Find where the given text appears and provide that cell's center as (X, Y) coordinate. 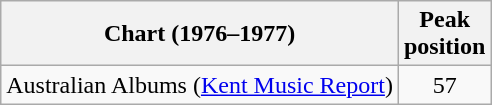
Peakposition (444, 34)
57 (444, 85)
Chart (1976–1977) (200, 34)
Australian Albums (Kent Music Report) (200, 85)
